Detect which cell encompasses the target text, then output its [X, Y] center coordinate. 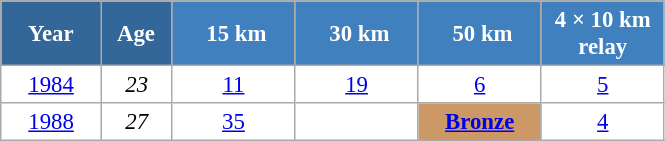
1988 [52, 122]
30 km [356, 34]
Age [136, 34]
15 km [234, 34]
6 [480, 85]
1984 [52, 85]
Year [52, 34]
27 [136, 122]
5 [602, 85]
Bronze [480, 122]
4 × 10 km relay [602, 34]
4 [602, 122]
35 [234, 122]
19 [356, 85]
11 [234, 85]
23 [136, 85]
50 km [480, 34]
